Search for the cell housing the specified text and yield its (x, y) center coordinate. 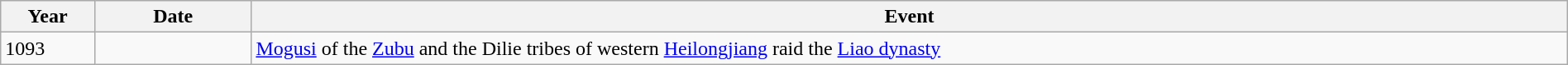
Event (910, 17)
Year (48, 17)
Date (172, 17)
1093 (48, 48)
Mogusi of the Zubu and the Dilie tribes of western Heilongjiang raid the Liao dynasty (910, 48)
